Extract the [x, y] coordinate from the center of the cell holding the provided text.  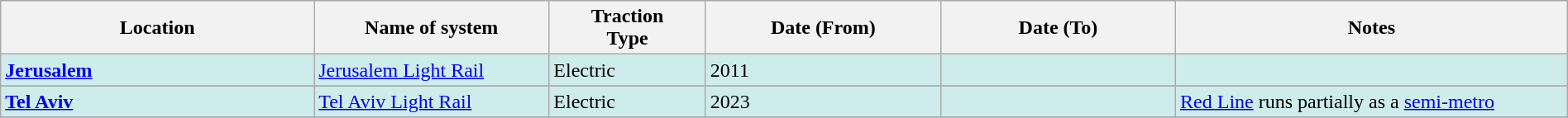
Location [157, 28]
TractionType [627, 28]
2023 [823, 101]
2011 [823, 70]
Red Line runs partially as a semi-metro [1372, 101]
Date (To) [1058, 28]
Tel Aviv Light Rail [432, 101]
Notes [1372, 28]
Name of system [432, 28]
Jerusalem Light Rail [432, 70]
Date (From) [823, 28]
Jerusalem [157, 70]
Tel Aviv [157, 101]
